Identify which cell holds the provided text, then report its [X, Y] central coordinate. 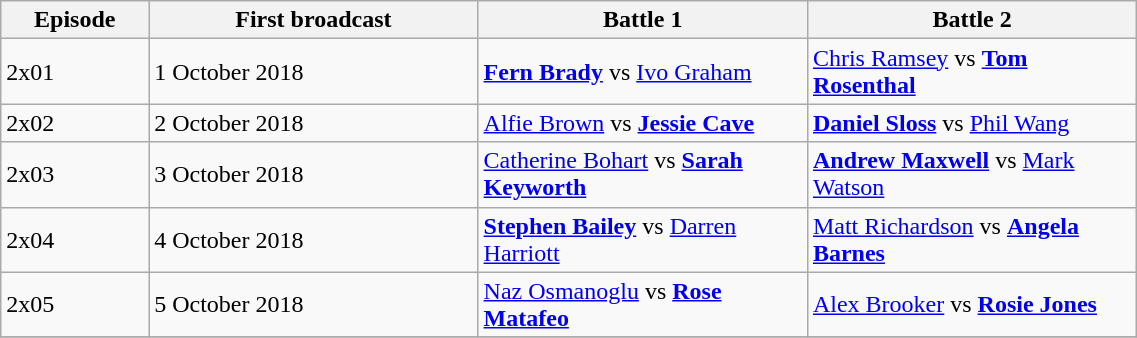
2x03 [75, 174]
Alex Brooker vs Rosie Jones [972, 304]
4 October 2018 [314, 240]
3 October 2018 [314, 174]
Stephen Bailey vs Darren Harriott [642, 240]
2x05 [75, 304]
Alfie Brown vs Jessie Cave [642, 123]
2x04 [75, 240]
Episode [75, 20]
Chris Ramsey vs Tom Rosenthal [972, 72]
Catherine Bohart vs Sarah Keyworth [642, 174]
2x02 [75, 123]
Andrew Maxwell vs Mark Watson [972, 174]
5 October 2018 [314, 304]
Fern Brady vs Ivo Graham [642, 72]
1 October 2018 [314, 72]
Matt Richardson vs Angela Barnes [972, 240]
Naz Osmanoglu vs Rose Matafeo [642, 304]
First broadcast [314, 20]
2x01 [75, 72]
Battle 2 [972, 20]
Battle 1 [642, 20]
Daniel Sloss vs Phil Wang [972, 123]
2 October 2018 [314, 123]
